Locate the cell with the specified text and output its [X, Y] center coordinate. 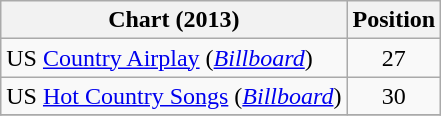
US Hot Country Songs (Billboard) [174, 96]
30 [394, 96]
27 [394, 58]
Position [394, 20]
Chart (2013) [174, 20]
US Country Airplay (Billboard) [174, 58]
